Return the [X, Y] coordinate for the center point of the cell that contains the specified text.  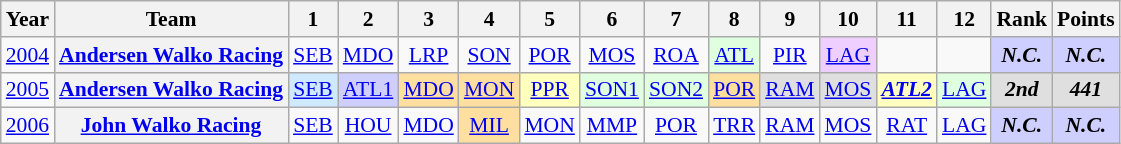
ROA [676, 55]
MIL [490, 126]
Team [171, 19]
SON [490, 55]
6 [612, 19]
441 [1086, 90]
ATL2 [906, 90]
SON2 [676, 90]
Points [1086, 19]
2006 [28, 126]
LRP [428, 55]
8 [734, 19]
TRR [734, 126]
PIR [790, 55]
SON1 [612, 90]
10 [848, 19]
12 [964, 19]
2004 [28, 55]
HOU [368, 126]
2005 [28, 90]
PPR [550, 90]
ATL1 [368, 90]
2 [368, 19]
John Walko Racing [171, 126]
2nd [1022, 90]
Year [28, 19]
MMP [612, 126]
7 [676, 19]
Rank [1022, 19]
4 [490, 19]
3 [428, 19]
11 [906, 19]
5 [550, 19]
RAT [906, 126]
9 [790, 19]
1 [313, 19]
ATL [734, 55]
